Output the [x, y] coordinate of the center of the cell containing the given text.  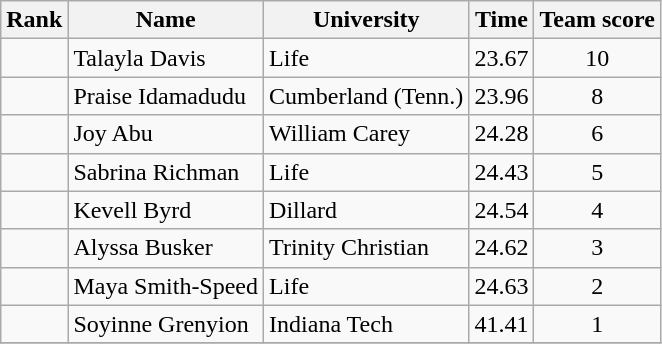
4 [597, 210]
10 [597, 58]
Dillard [366, 210]
William Carey [366, 134]
24.43 [502, 172]
24.54 [502, 210]
Praise Idamadudu [166, 96]
Sabrina Richman [166, 172]
Trinity Christian [366, 248]
6 [597, 134]
24.62 [502, 248]
8 [597, 96]
Team score [597, 20]
Alyssa Busker [166, 248]
Talayla Davis [166, 58]
Name [166, 20]
3 [597, 248]
University [366, 20]
1 [597, 324]
24.28 [502, 134]
Rank [34, 20]
Joy Abu [166, 134]
23.67 [502, 58]
23.96 [502, 96]
Kevell Byrd [166, 210]
Soyinne Grenyion [166, 324]
Time [502, 20]
Cumberland (Tenn.) [366, 96]
24.63 [502, 286]
Indiana Tech [366, 324]
2 [597, 286]
5 [597, 172]
41.41 [502, 324]
Maya Smith-Speed [166, 286]
